Detect which cell encompasses the target text, then output its (x, y) center coordinate. 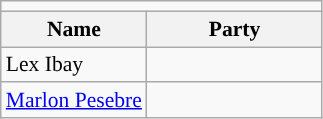
Lex Ibay (74, 65)
Party (234, 29)
Marlon Pesebre (74, 101)
Name (74, 29)
